For the text-containing cell, return its midpoint in (x, y) coordinate format. 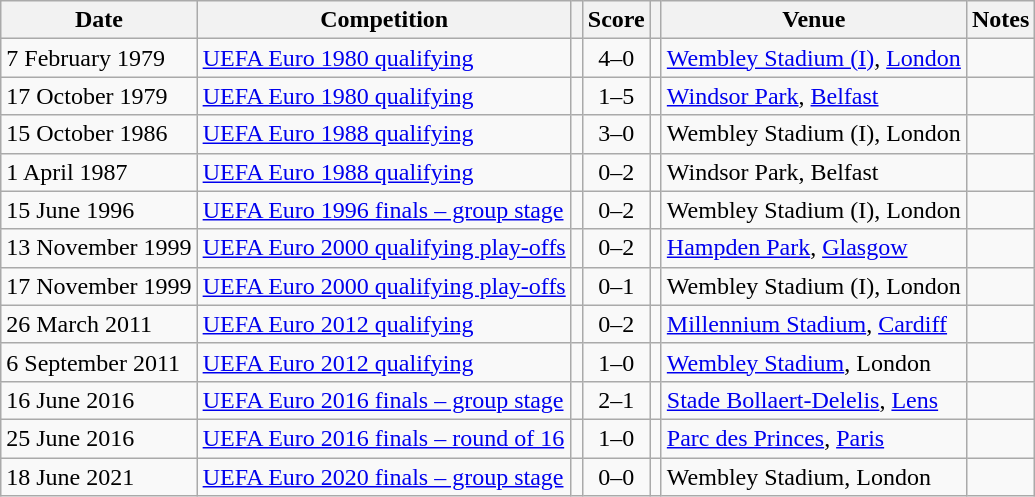
0–1 (616, 286)
18 June 2021 (99, 477)
6 September 2011 (99, 362)
25 June 2016 (99, 438)
Parc des Princes, Paris (814, 438)
3–0 (616, 134)
Notes (1000, 20)
0–0 (616, 477)
UEFA Euro 2016 finals – round of 16 (384, 438)
2–1 (616, 400)
Competition (384, 20)
26 March 2011 (99, 324)
Millennium Stadium, Cardiff (814, 324)
1–5 (616, 96)
UEFA Euro 1996 finals – group stage (384, 210)
13 November 1999 (99, 248)
Score (616, 20)
Date (99, 20)
15 June 1996 (99, 210)
16 June 2016 (99, 400)
Venue (814, 20)
7 February 1979 (99, 58)
17 November 1999 (99, 286)
UEFA Euro 2016 finals – group stage (384, 400)
17 October 1979 (99, 96)
Stade Bollaert-Delelis, Lens (814, 400)
UEFA Euro 2020 finals – group stage (384, 477)
Hampden Park, Glasgow (814, 248)
1 April 1987 (99, 172)
4–0 (616, 58)
15 October 1986 (99, 134)
